Return the (x, y) coordinate for the center point of the cell that contains the specified text.  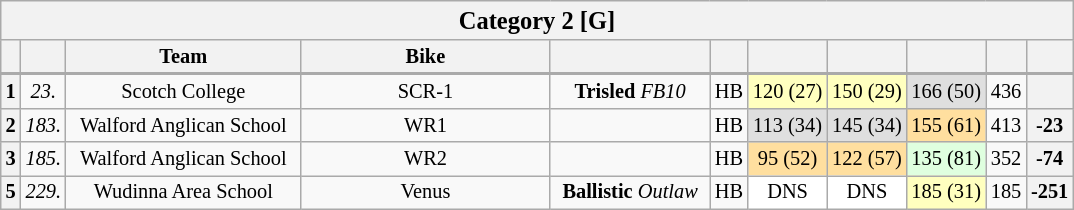
Category 2 [G] (537, 20)
-23 (1050, 125)
3 (11, 159)
WR1 (426, 125)
229. (44, 192)
185 (31) (946, 192)
23. (44, 91)
185 (1006, 192)
Bike (426, 57)
120 (27) (788, 91)
150 (29) (866, 91)
185. (44, 159)
Scotch College (184, 91)
Trisled FB10 (630, 91)
155 (61) (946, 125)
183. (44, 125)
-251 (1050, 192)
WR2 (426, 159)
Ballistic Outlaw (630, 192)
Team (184, 57)
5 (11, 192)
166 (50) (946, 91)
352 (1006, 159)
1 (11, 91)
95 (52) (788, 159)
2 (11, 125)
113 (34) (788, 125)
436 (1006, 91)
-74 (1050, 159)
SCR-1 (426, 91)
122 (57) (866, 159)
145 (34) (866, 125)
Wudinna Area School (184, 192)
135 (81) (946, 159)
Venus (426, 192)
413 (1006, 125)
